Find where the given text appears and provide that cell's center as [x, y] coordinate. 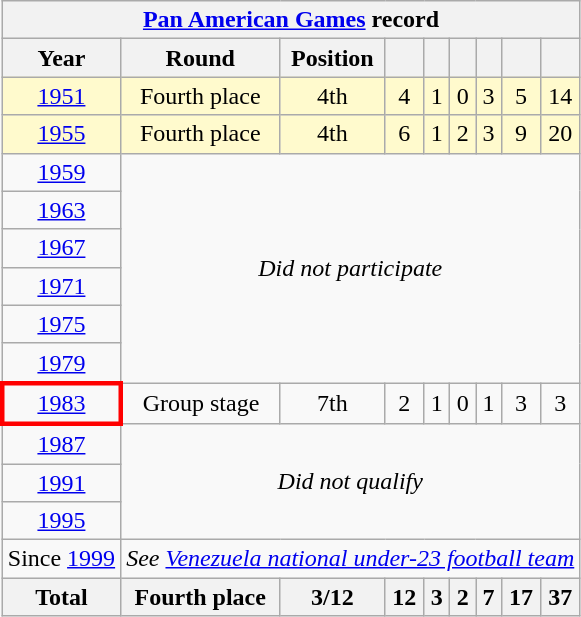
1995 [61, 521]
1963 [61, 210]
Pan American Games record [291, 20]
Round [200, 58]
Group stage [200, 404]
See Venezuela national under-23 football team [350, 559]
12 [404, 597]
Position [332, 58]
3/12 [332, 597]
20 [560, 134]
Did not participate [350, 268]
1971 [61, 286]
1955 [61, 134]
1951 [61, 96]
14 [560, 96]
1979 [61, 363]
7 [489, 597]
4 [404, 96]
1991 [61, 483]
Total [61, 597]
1983 [61, 404]
17 [520, 597]
9 [520, 134]
1967 [61, 248]
Since 1999 [61, 559]
Did not qualify [350, 482]
7th [332, 404]
6 [404, 134]
37 [560, 597]
1959 [61, 172]
1987 [61, 444]
5 [520, 96]
1975 [61, 324]
Year [61, 58]
